Provide the (x, y) coordinate of the cell's center where the given text is located.  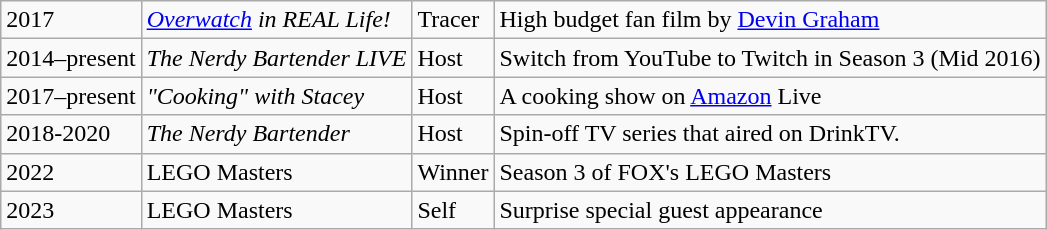
2017–present (71, 96)
Self (453, 210)
A cooking show on Amazon Live (770, 96)
2018-2020 (71, 134)
The Nerdy Bartender (276, 134)
The Nerdy Bartender LIVE (276, 58)
Winner (453, 172)
2022 (71, 172)
2017 (71, 20)
Season 3 of FOX's LEGO Masters (770, 172)
Surprise special guest appearance (770, 210)
Spin-off TV series that aired on DrinkTV. (770, 134)
2023 (71, 210)
Tracer (453, 20)
2014–present (71, 58)
Overwatch in REAL Life! (276, 20)
"Cooking" with Stacey (276, 96)
High budget fan film by Devin Graham (770, 20)
Switch from YouTube to Twitch in Season 3 (Mid 2016) (770, 58)
